Provide the [x, y] coordinate of the cell's center where the given text is located.  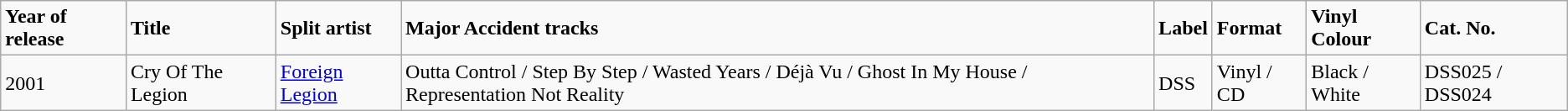
Cry Of The Legion [201, 82]
Vinyl / CD [1259, 82]
Cat. No. [1493, 29]
Black / White [1364, 82]
Format [1259, 29]
Major Accident tracks [777, 29]
DSS025 / DSS024 [1493, 82]
Foreign Legion [338, 82]
Title [201, 29]
Split artist [338, 29]
DSS [1184, 82]
Label [1184, 29]
Year of release [64, 29]
Vinyl Colour [1364, 29]
Outta Control / Step By Step / Wasted Years / Déjà Vu / Ghost In My House / Representation Not Reality [777, 82]
2001 [64, 82]
